Search for the cell housing the specified text and yield its [x, y] center coordinate. 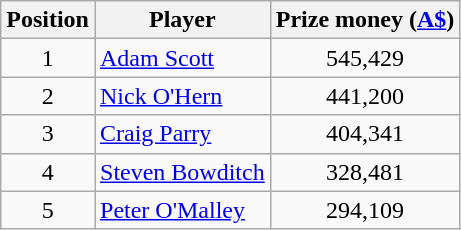
Craig Parry [182, 134]
328,481 [365, 172]
3 [48, 134]
545,429 [365, 58]
Prize money (A$) [365, 20]
294,109 [365, 210]
Adam Scott [182, 58]
4 [48, 172]
Peter O'Malley [182, 210]
1 [48, 58]
404,341 [365, 134]
Nick O'Hern [182, 96]
Position [48, 20]
Player [182, 20]
2 [48, 96]
Steven Bowditch [182, 172]
441,200 [365, 96]
5 [48, 210]
